Return (X, Y) of the center of cell containing provided text 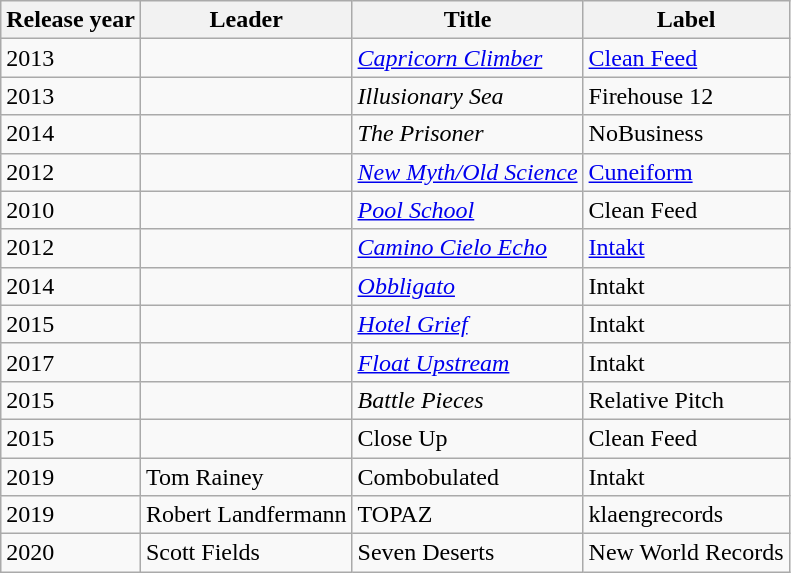
klaengrecords (686, 515)
Illusionary Sea (468, 96)
Robert Landfermann (246, 515)
Firehouse 12 (686, 96)
Leader (246, 20)
The Prisoner (468, 134)
Battle Pieces (468, 400)
Camino Cielo Echo (468, 248)
TOPAZ (468, 515)
Close Up (468, 438)
New World Records (686, 553)
2020 (71, 553)
Obbligato (468, 286)
Label (686, 20)
Release year (71, 20)
2010 (71, 210)
Float Upstream (468, 362)
Combobulated (468, 477)
Hotel Grief (468, 324)
Tom Rainey (246, 477)
Seven Deserts (468, 553)
NoBusiness (686, 134)
Capricorn Climber (468, 58)
Cuneiform (686, 172)
Title (468, 20)
Scott Fields (246, 553)
Relative Pitch (686, 400)
New Myth/Old Science (468, 172)
2017 (71, 362)
Pool School (468, 210)
